Locate the cell with the specified text and output its [X, Y] center coordinate. 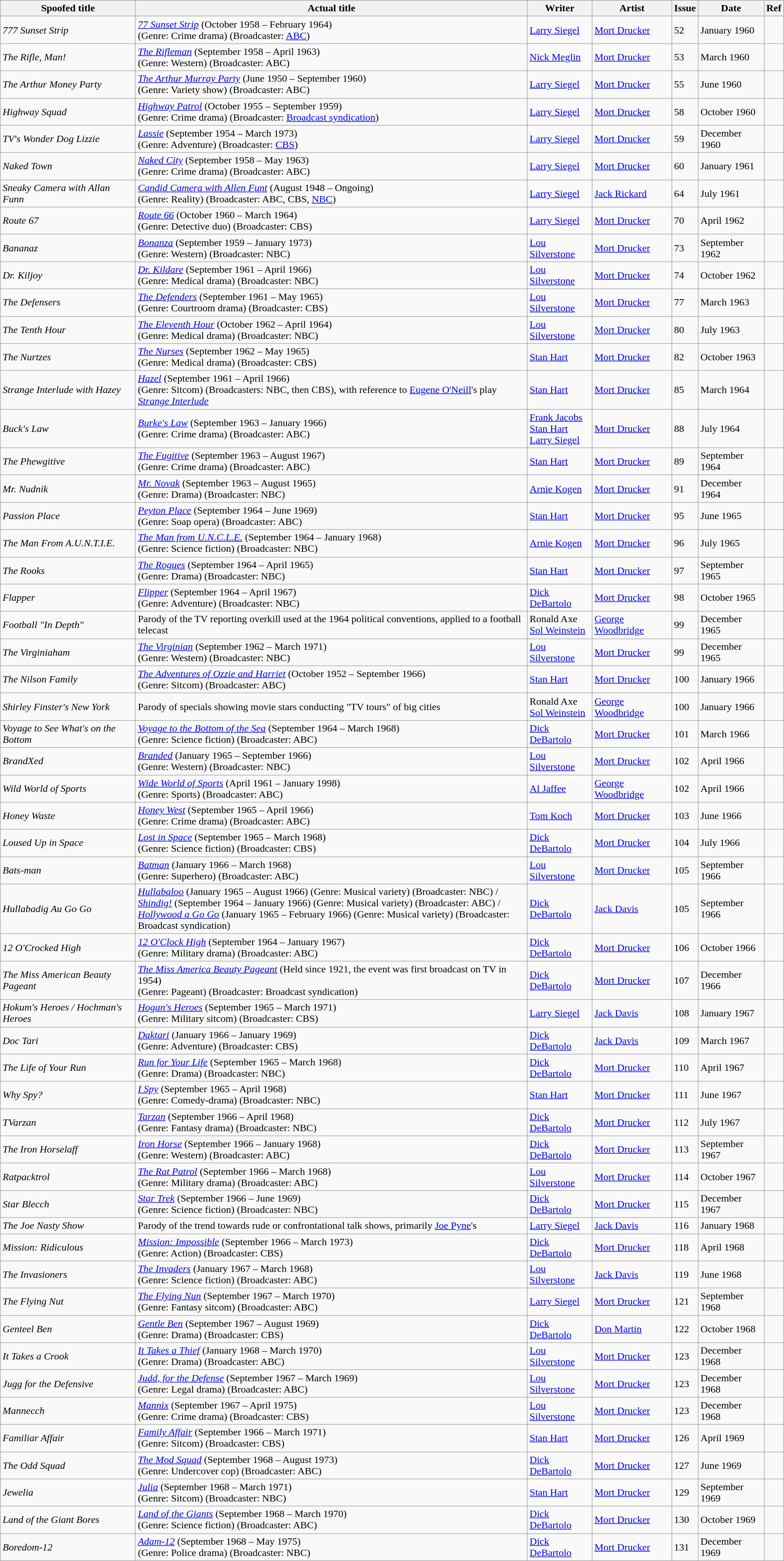
The Fugitive (September 1963 – August 1967)(Genre: Crime drama) (Broadcaster: ABC) [332, 462]
Tarzan (September 1966 – April 1968)(Genre: Fantasy drama) (Broadcaster: NBC) [332, 1122]
Date [731, 8]
55 [685, 85]
July 1963 [731, 329]
Football "In Depth" [68, 625]
Voyage to See What's on the Bottom [68, 734]
October 1969 [731, 1520]
59 [685, 139]
July 1967 [731, 1122]
60 [685, 166]
October 1966 [731, 948]
Bats-man [68, 871]
Strange Interlude with Hazey [68, 390]
Naked Town [68, 166]
The Rifle, Man! [68, 57]
September 1962 [731, 248]
Peyton Place (September 1964 – June 1969)(Genre: Soap opera) (Broadcaster: ABC) [332, 516]
Passion Place [68, 516]
The Arthur Murray Party (June 1950 – September 1960)(Genre: Variety show) (Broadcaster: ABC) [332, 85]
Mr. Novak (September 1963 – August 1965)(Genre: Drama) (Broadcaster: NBC) [332, 488]
80 [685, 329]
Star Trek (September 1966 – June 1969)(Genre: Science fiction) (Broadcaster: NBC) [332, 1204]
June 1966 [731, 816]
Mission: Impossible (September 1966 – March 1973)(Genre: Action) (Broadcaster: CBS) [332, 1247]
Land of the Giant Bores [68, 1520]
The Iron Horselaff [68, 1150]
January 1968 [731, 1225]
October 1962 [731, 275]
Daktari (January 1966 – January 1969)(Genre: Adventure) (Broadcaster: CBS) [332, 1041]
106 [685, 948]
Run for Your Life (September 1965 – March 1968)(Genre: Drama) (Broadcaster: NBC) [332, 1067]
Familiar Affair [68, 1438]
127 [685, 1465]
December 1967 [731, 1204]
Frank JacobsStan HartLarry Siegel [560, 429]
The Flying Nun (September 1967 – March 1970)(Genre: Fantasy sitcom) (Broadcaster: ABC) [332, 1302]
Wild World of Sports [68, 788]
The Rifleman (September 1958 – April 1963)(Genre: Western) (Broadcaster: ABC) [332, 57]
Lassie (September 1954 – March 1973)(Genre: Adventure) (Broadcaster: CBS) [332, 139]
October 1960 [731, 111]
Parody of the TV reporting overkill used at the 1964 political conventions, applied to a football telecast [332, 625]
777 Sunset Strip [68, 30]
Mannecch [68, 1411]
108 [685, 1013]
Dr. Kiljoy [68, 275]
Mission: Ridiculous [68, 1247]
BrandXed [68, 761]
June 1969 [731, 1465]
Wide World of Sports (April 1961 – January 1998)(Genre: Sports) (Broadcaster: ABC) [332, 788]
June 1968 [731, 1274]
Al Jaffee [560, 788]
113 [685, 1150]
The Rat Patrol (September 1966 – March 1968)(Genre: Military drama) (Broadcaster: ABC) [332, 1176]
88 [685, 429]
The Invasioners [68, 1274]
The Life of Your Run [68, 1067]
103 [685, 816]
June 1960 [731, 85]
The Phewgitive [68, 462]
The Virginian (September 1962 – March 1971)(Genre: Western) (Broadcaster: NBC) [332, 652]
January 1967 [731, 1013]
Judd, for the Defense (September 1967 – March 1969)(Genre: Legal drama) (Broadcaster: ABC) [332, 1383]
73 [685, 248]
Highway Patrol (October 1955 – September 1959)(Genre: Crime drama) (Broadcaster: Broadcast syndication) [332, 111]
March 1967 [731, 1041]
Burke's Law (September 1963 – January 1966)(Genre: Crime drama) (Broadcaster: ABC) [332, 429]
I Spy (September 1965 – April 1968)(Genre: Comedy-drama) (Broadcaster: NBC) [332, 1095]
July 1964 [731, 429]
12 O'Crocked High [68, 948]
85 [685, 390]
The Invaders (January 1967 – March 1968)(Genre: Science fiction) (Broadcaster: ABC) [332, 1274]
The Nurtzes [68, 357]
Don Martin [632, 1329]
89 [685, 462]
Jugg for the Defensive [68, 1383]
Loused Up in Space [68, 843]
77 Sunset Strip (October 1958 – February 1964)(Genre: Crime drama) (Broadcaster: ABC) [332, 30]
Parody of specials showing movie stars conducting "TV tours" of big cities [332, 706]
Route 66 (October 1960 – March 1964)(Genre: Detective duo) (Broadcaster: CBS) [332, 220]
The Defenders (September 1961 – May 1965)(Genre: Courtroom drama) (Broadcaster: CBS) [332, 302]
115 [685, 1204]
July 1966 [731, 843]
Family Affair (September 1966 – March 1971)(Genre: Sitcom) (Broadcaster: CBS) [332, 1438]
Mannix (September 1967 – April 1975)(Genre: Crime drama) (Broadcaster: CBS) [332, 1411]
Branded (January 1965 – September 1966)(Genre: Western) (Broadcaster: NBC) [332, 761]
111 [685, 1095]
It Takes a Thief (January 1968 – March 1970)(Genre: Drama) (Broadcaster: ABC) [332, 1357]
September 1964 [731, 462]
It Takes a Crook [68, 1357]
The Tenth Hour [68, 329]
Ratpacktrol [68, 1176]
Boredom-12 [68, 1547]
Star Blecch [68, 1204]
Route 67 [68, 220]
Land of the Giants (September 1968 – March 1970)(Genre: Science fiction) (Broadcaster: ABC) [332, 1520]
74 [685, 275]
Voyage to the Bottom of the Sea (September 1964 – March 1968)(Genre: Science fiction) (Broadcaster: ABC) [332, 734]
December 1964 [731, 488]
September 1967 [731, 1150]
91 [685, 488]
Genteel Ben [68, 1329]
October 1968 [731, 1329]
Naked City (September 1958 – May 1963)(Genre: Crime drama) (Broadcaster: ABC) [332, 166]
October 1965 [731, 597]
58 [685, 111]
70 [685, 220]
95 [685, 516]
98 [685, 597]
The Virginiaham [68, 652]
12 O'Clock High (September 1964 – January 1967)(Genre: Military drama) (Broadcaster: ABC) [332, 948]
Ref [774, 8]
January 1960 [731, 30]
Bonanza (September 1959 – January 1973)(Genre: Western) (Broadcaster: NBC) [332, 248]
TV's Wonder Dog Lizzie [68, 139]
The Miss America Beauty Pageant (Held since 1921, the event was first broadcast on TV in 1954)(Genre: Pageant) (Broadcaster: Broadcast syndication) [332, 980]
Hogan's Heroes (September 1965 – March 1971)(Genre: Military sitcom) (Broadcaster: CBS) [332, 1013]
53 [685, 57]
Artist [632, 8]
107 [685, 980]
October 1963 [731, 357]
97 [685, 571]
December 1966 [731, 980]
Hazel (September 1961 – April 1966)(Genre: Sitcom) (Broadcasters: NBC, then CBS), with reference to Eugene O'Neill's play Strange Interlude [332, 390]
52 [685, 30]
Jewelia [68, 1492]
The Eleventh Hour (October 1962 – April 1964)(Genre: Medical drama) (Broadcaster: NBC) [332, 329]
The Rogues (September 1964 – April 1965)(Genre: Drama) (Broadcaster: NBC) [332, 571]
The Nilson Family [68, 680]
Spoofed title [68, 8]
Lost in Space (September 1965 – March 1968)(Genre: Science fiction) (Broadcaster: CBS) [332, 843]
April 1968 [731, 1247]
April 1967 [731, 1067]
Julia (September 1968 – March 1971)(Genre: Sitcom) (Broadcaster: NBC) [332, 1492]
Flipper (September 1964 – April 1967)(Genre: Adventure) (Broadcaster: NBC) [332, 597]
December 1969 [731, 1547]
Candid Camera with Allen Funt (August 1948 – Ongoing)(Genre: Reality) (Broadcaster: ABC, CBS, NBC) [332, 194]
82 [685, 357]
April 1969 [731, 1438]
Flapper [68, 597]
Doc Tari [68, 1041]
The Rooks [68, 571]
The Odd Squad [68, 1465]
122 [685, 1329]
Writer [560, 8]
77 [685, 302]
The Arthur Money Party [68, 85]
April 1962 [731, 220]
July 1961 [731, 194]
Buck's Law [68, 429]
Dr. Kildare (September 1961 – April 1966)(Genre: Medical drama) (Broadcaster: NBC) [332, 275]
114 [685, 1176]
June 1967 [731, 1095]
The Joe Nasty Show [68, 1225]
The Man from U.N.C.L.E. (September 1964 – January 1968)(Genre: Science fiction) (Broadcaster: NBC) [332, 543]
TVarzan [68, 1122]
Nick Meglin [560, 57]
The Adventures of Ozzie and Harriet (October 1952 – September 1966)(Genre: Sitcom) (Broadcaster: ABC) [332, 680]
September 1965 [731, 571]
The Man From A.U.N.T.I.E. [68, 543]
Issue [685, 8]
The Flying Nut [68, 1302]
Actual title [332, 8]
101 [685, 734]
126 [685, 1438]
130 [685, 1520]
Honey Waste [68, 816]
March 1966 [731, 734]
September 1968 [731, 1302]
112 [685, 1122]
Why Spy? [68, 1095]
Adam-12 (September 1968 – May 1975)(Genre: Police drama) (Broadcaster: NBC) [332, 1547]
January 1961 [731, 166]
October 1967 [731, 1176]
March 1963 [731, 302]
September 1969 [731, 1492]
The Defensers [68, 302]
129 [685, 1492]
116 [685, 1225]
Iron Horse (September 1966 – January 1968)(Genre: Western) (Broadcaster: ABC) [332, 1150]
109 [685, 1041]
Gentle Ben (September 1967 – August 1969)(Genre: Drama) (Broadcaster: CBS) [332, 1329]
The Miss American Beauty Pageant [68, 980]
December 1960 [731, 139]
Bananaz [68, 248]
118 [685, 1247]
June 1965 [731, 516]
64 [685, 194]
104 [685, 843]
Jack Rickard [632, 194]
The Mod Squad (September 1968 – August 1973)(Genre: Undercover cop) (Broadcaster: ABC) [332, 1465]
110 [685, 1067]
119 [685, 1274]
Shirley Finster's New York [68, 706]
July 1965 [731, 543]
March 1960 [731, 57]
Parody of the trend towards rude or confrontational talk shows, primarily Joe Pyne's [332, 1225]
121 [685, 1302]
Mr. Nudnik [68, 488]
Batman (January 1966 – March 1968)(Genre: Superhero) (Broadcaster: ABC) [332, 871]
Sneaky Camera with Allan Funn [68, 194]
The Nurses (September 1962 – May 1965)(Genre: Medical drama) (Broadcaster: CBS) [332, 357]
96 [685, 543]
131 [685, 1547]
Hokum's Heroes / Hochman's Heroes [68, 1013]
Honey West (September 1965 – April 1966)(Genre: Crime drama) (Broadcaster: ABC) [332, 816]
Tom Koch [560, 816]
Highway Squad [68, 111]
March 1964 [731, 390]
Hullabadig Au Go Go [68, 909]
